For the text-containing cell, return its midpoint in [X, Y] coordinate format. 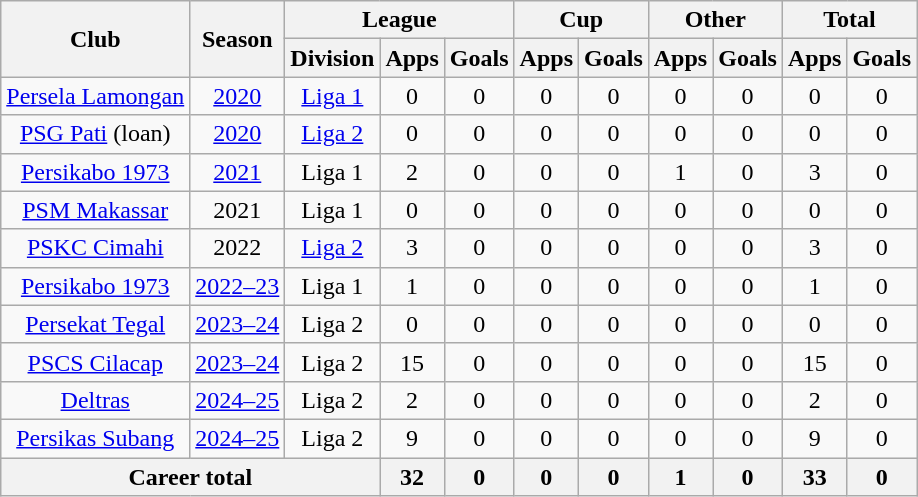
Total [849, 20]
Persekat Tegal [96, 324]
33 [814, 477]
Season [238, 39]
PSCS Cilacap [96, 362]
PSKC Cimahi [96, 248]
PSM Makassar [96, 210]
Persela Lamongan [96, 96]
PSG Pati (loan) [96, 134]
2022 [238, 248]
32 [412, 477]
Career total [190, 477]
Cup [581, 20]
Club [96, 39]
2022–23 [238, 286]
League [400, 20]
Persikas Subang [96, 438]
Deltras [96, 400]
Division [332, 58]
Other [715, 20]
